Search for the cell housing the specified text and yield its (X, Y) center coordinate. 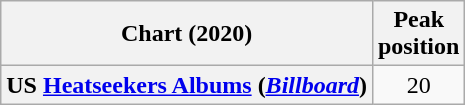
US Heatseekers Albums (Billboard) (187, 85)
Peakposition (418, 34)
20 (418, 85)
Chart (2020) (187, 34)
